Determine the [X, Y] coordinate at the center of the cell enclosing the given text.  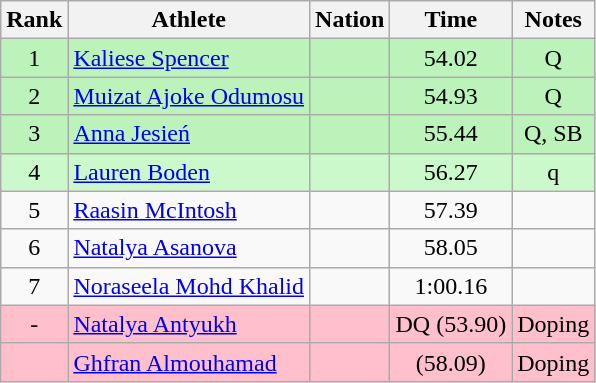
Notes [554, 20]
DQ (53.90) [451, 324]
Q, SB [554, 134]
1:00.16 [451, 286]
5 [34, 210]
58.05 [451, 248]
Muizat Ajoke Odumosu [189, 96]
Natalya Asanova [189, 248]
Time [451, 20]
Athlete [189, 20]
54.02 [451, 58]
1 [34, 58]
Raasin McIntosh [189, 210]
55.44 [451, 134]
4 [34, 172]
Rank [34, 20]
7 [34, 286]
Natalya Antyukh [189, 324]
2 [34, 96]
- [34, 324]
57.39 [451, 210]
54.93 [451, 96]
Nation [350, 20]
q [554, 172]
Noraseela Mohd Khalid [189, 286]
Ghfran Almouhamad [189, 362]
56.27 [451, 172]
6 [34, 248]
Lauren Boden [189, 172]
(58.09) [451, 362]
Kaliese Spencer [189, 58]
3 [34, 134]
Anna Jesień [189, 134]
